For the text-containing cell, return its midpoint in (X, Y) coordinate format. 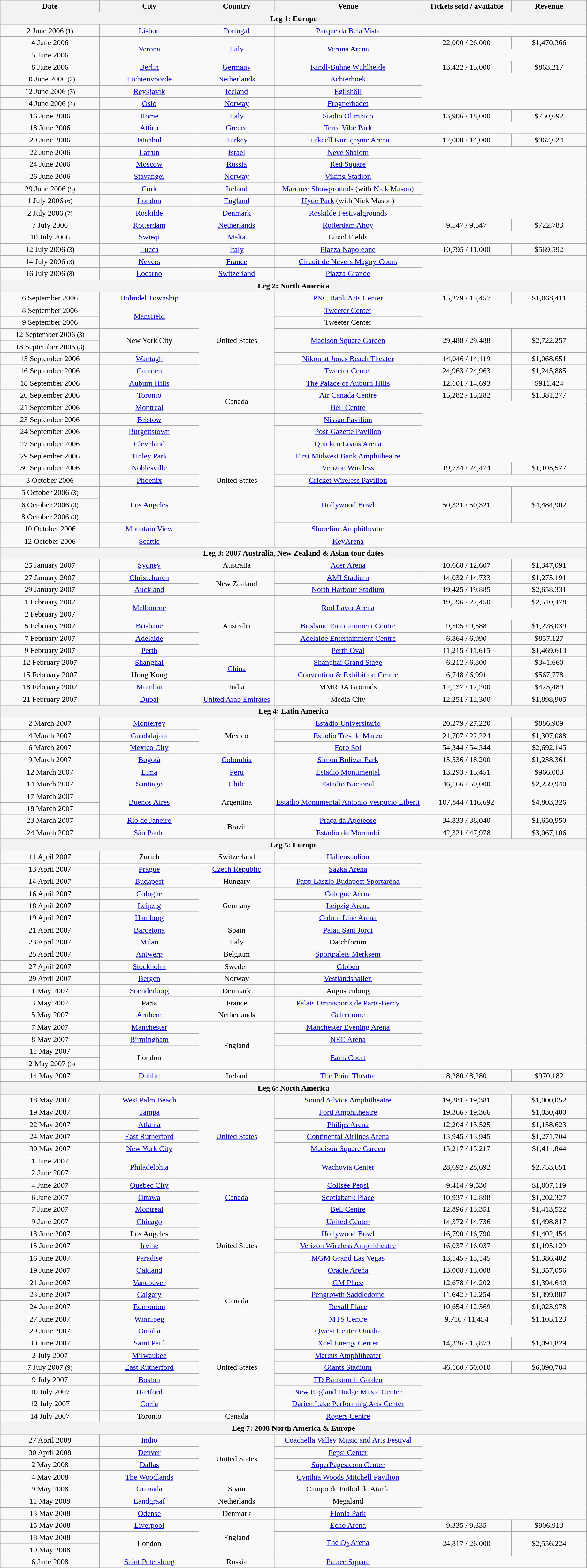
Denver (149, 1452)
Edmonton (149, 1307)
$1,068,411 (549, 298)
Phoenix (149, 480)
2 June 2007 (50, 1173)
11 April 2007 (50, 857)
15 September 2006 (50, 359)
$2,556,224 (549, 1544)
5 June 2006 (50, 55)
12 October 2006 (50, 541)
Melbourne (149, 608)
$1,245,885 (549, 371)
Holmdel Township (149, 298)
First Midwest Bank Amphitheatre (348, 456)
Hyde Park (with Nick Mason) (348, 201)
Verizon Wireless Amphitheatre (348, 1246)
$1,357,056 (549, 1270)
Quebec City (149, 1185)
$722,783 (549, 225)
9 March 2007 (50, 760)
$1,469,613 (549, 650)
$1,238,361 (549, 760)
Hong Kong (149, 675)
Paradise (149, 1258)
$1,271,704 (549, 1137)
19,596 / 22,450 (466, 602)
9,414 / 9,530 (466, 1185)
20,279 / 27,220 (466, 723)
$1,007,119 (549, 1185)
10 October 2006 (50, 529)
Leipzig (149, 905)
$4,803,326 (549, 802)
15 May 2008 (50, 1526)
Oracle Arena (348, 1270)
$1,394,640 (549, 1282)
Lima (149, 772)
Philadelphia (149, 1167)
Sweden (237, 966)
12,678 / 14,202 (466, 1282)
50,321 / 50,321 (466, 504)
15,217 / 15,217 (466, 1149)
16 September 2006 (50, 371)
Monterrey (149, 723)
Tickets sold / available (466, 6)
23 June 2007 (50, 1294)
8 June 2006 (50, 67)
$1,898,905 (549, 699)
7 July 2007 (9) (50, 1367)
China (237, 669)
Portugal (237, 31)
13,422 / 15,000 (466, 67)
$2,692,145 (549, 748)
Leg 6: North America (293, 1088)
Calgary (149, 1294)
Kindl-Bühne Wuhlheide (348, 67)
$750,692 (549, 116)
Pepsi Center (348, 1452)
Marquee Showgrounds (with Nick Mason) (348, 189)
TD Banknorth Garden (348, 1380)
15,536 / 18,200 (466, 760)
Christchurch (149, 578)
Shanghai (149, 663)
Estadio Universitario (348, 723)
$970,182 (549, 1076)
$2,259,940 (549, 784)
Leg 3: 2007 Australia, New Zealand & Asian tour dates (293, 553)
The Palace of Auburn Hills (348, 383)
Sound Advice Amphitheatre (348, 1100)
Malta (237, 237)
Ford Amphitheatre (348, 1112)
10,668 / 12,607 (466, 565)
18 April 2007 (50, 905)
NEC Arena (348, 1039)
16 July 2006 (8) (50, 274)
$1,402,454 (549, 1234)
The O2 Arena (348, 1544)
5 May 2007 (50, 1015)
$1,105,577 (549, 468)
$1,023,978 (549, 1307)
15,279 / 15,457 (466, 298)
Colisée Pepsi (348, 1185)
12,137 / 12,200 (466, 687)
21 June 2007 (50, 1282)
$1,158,623 (549, 1124)
14,032 / 14,733 (466, 578)
Budapest (149, 881)
$1,413,522 (549, 1209)
20 September 2006 (50, 395)
$1,195,129 (549, 1246)
24 June 2007 (50, 1307)
$1,411,844 (549, 1149)
Estadio Monumental (348, 772)
Corfu (149, 1404)
18 June 2006 (50, 128)
24 May 2007 (50, 1137)
12 May 2007 (3) (50, 1064)
19 June 2007 (50, 1270)
Estadio Tres de Marzo (348, 735)
14,372 / 14,736 (466, 1222)
$1,068,651 (549, 359)
Palace Square (348, 1562)
$906,913 (549, 1526)
New England Dodge Music Center (348, 1392)
13 April 2007 (50, 869)
15 February 2007 (50, 675)
Burgettstown (149, 432)
$3,067,106 (549, 833)
23 March 2007 (50, 821)
2 July 2006 (7) (50, 213)
Verizon Wireless (348, 468)
Echo Arena (348, 1526)
Leg 5: Europe (293, 845)
11,642 / 12,254 (466, 1294)
12,204 / 13,525 (466, 1124)
Rotterdam (149, 225)
Media City (348, 699)
18 September 2006 (50, 383)
Leipzig Arena (348, 905)
Lisbon (149, 31)
4 June 2007 (50, 1185)
Mexico City (149, 748)
12,101 / 14,693 (466, 383)
Shoreline Amphitheatre (348, 529)
27 January 2007 (50, 578)
107,844 / 116,692 (466, 802)
4 May 2008 (50, 1477)
16 June 2007 (50, 1258)
Winnipeg (149, 1319)
$886,909 (549, 723)
SuperPages.com Center (348, 1465)
Barcelona (149, 930)
Prague (149, 869)
MGM Grand Las Vegas (348, 1258)
Roskilde Festivalgrounds (348, 213)
11 May 2007 (50, 1051)
13,945 / 13,945 (466, 1137)
Hallenstadion (348, 857)
West Palm Beach (149, 1100)
24,963 / 24,963 (466, 371)
Estadio Nacional (348, 784)
29 June 2007 (50, 1331)
14,046 / 14,119 (466, 359)
Belgium (237, 954)
Revenue (549, 6)
Sydney (149, 565)
Santiago (149, 784)
27 April 2007 (50, 966)
Globen (348, 966)
Cologne Arena (348, 893)
Brisbane Entertainment Centre (348, 626)
18 March 2007 (50, 808)
Auburn Hills (149, 383)
Rio de Janeiro (149, 821)
Nissan Pavilion (348, 420)
Tinley Park (149, 456)
Birmingham (149, 1039)
42,321 / 47,978 (466, 833)
Simón Bolívar Park (348, 760)
3 May 2007 (50, 1003)
$567,778 (549, 675)
7 July 2006 (50, 225)
23 April 2007 (50, 942)
13,008 / 13,008 (466, 1270)
Cricket Wireless Pavilion (348, 480)
Colour Line Arena (348, 918)
$341,660 (549, 663)
13,906 / 18,000 (466, 116)
Hungary (237, 881)
12 September 2006 (3) (50, 334)
13,145 / 13,145 (466, 1258)
$1,470,366 (549, 43)
13,293 / 15,451 (466, 772)
$2,510,478 (549, 602)
Sazka Arena (348, 869)
Auckland (149, 590)
Colombia (237, 760)
29 September 2006 (50, 456)
Date (50, 6)
Giants Stadium (348, 1367)
8,280 / 8,280 (466, 1076)
1 May 2007 (50, 991)
Buenos Aires (149, 802)
Noblesville (149, 468)
16,790 / 16,790 (466, 1234)
Megaland (348, 1501)
Venue (348, 6)
AMI Stadium (348, 578)
Greece (237, 128)
United Center (348, 1222)
Cologne (149, 893)
28,692 / 28,692 (466, 1167)
Continental Airlines Arena (348, 1137)
Berlin (149, 67)
Lichtenvoorde (149, 79)
Atlanta (149, 1124)
4 March 2007 (50, 735)
$857,127 (549, 638)
Reykjavík (149, 91)
14 July 2006 (3) (50, 261)
12,896 / 13,351 (466, 1209)
54,344 / 54,344 (466, 748)
Argentina (237, 802)
Sportpaleis Merksem (348, 954)
Nevers (149, 261)
Datchforum (348, 942)
Saint Paul (149, 1343)
22 May 2007 (50, 1124)
8 October 2006 (3) (50, 517)
Perth Oval (348, 650)
5 October 2006 (3) (50, 492)
19 April 2007 (50, 918)
7 February 2007 (50, 638)
Quicken Loans Arena (348, 444)
9,335 / 9,335 (466, 1526)
Piazza Napoleone (348, 249)
$911,424 (549, 383)
Saint Petersburg (149, 1562)
27 April 2008 (50, 1440)
$6,090,704 (549, 1367)
30 April 2008 (50, 1452)
Wantagh (149, 359)
Boston (149, 1380)
Terra Vibe Park (348, 128)
9 July 2007 (50, 1380)
6,748 / 6,991 (466, 675)
Gelredome (348, 1015)
3 October 2006 (50, 480)
1 February 2007 (50, 602)
Milan (149, 942)
Rogers Centre (348, 1416)
United Arab Emirates (237, 699)
9 February 2007 (50, 650)
6 June 2007 (50, 1197)
$1,275,191 (549, 578)
12,000 / 14,000 (466, 140)
7 May 2007 (50, 1027)
29 June 2006 (5) (50, 189)
24 March 2007 (50, 833)
9 June 2007 (50, 1222)
12 July 2007 (50, 1404)
Wachovia Center (348, 1167)
29,488 / 29,488 (466, 340)
$1,091,829 (549, 1343)
6 October 2006 (3) (50, 504)
27 September 2006 (50, 444)
$863,217 (549, 67)
Dublin (149, 1076)
Viking Stadion (348, 177)
Brisbane (149, 626)
Manchester Evening Arena (348, 1027)
18 May 2008 (50, 1538)
13 September 2006 (3) (50, 346)
14 March 2007 (50, 784)
Paris (149, 1003)
Cleveland (149, 444)
Palais Omnisports de Paris-Bercy (348, 1003)
Cynthia Woods Mitchell Pavilion (348, 1477)
Czech Republic (237, 869)
Vancouver (149, 1282)
$1,498,817 (549, 1222)
1 July 2006 (6) (50, 201)
19,734 / 24,474 (466, 468)
21 April 2007 (50, 930)
6,864 / 6,990 (466, 638)
Hamburg (149, 918)
Stavanger (149, 177)
Darien Lake Performing Arts Center (348, 1404)
Oslo (149, 103)
16 June 2006 (50, 116)
Turkey (237, 140)
Palau Sant Jordi (348, 930)
Milwaukee (149, 1355)
Iceland (237, 91)
Nikon at Jones Beach Theater (348, 359)
34,833 / 38,040 (466, 821)
Stockholm (149, 966)
Philips Arena (348, 1124)
14 May 2007 (50, 1076)
10 June 2006 (2) (50, 79)
Adelaide Entertainment Centre (348, 638)
Zurich (149, 857)
$1,202,327 (549, 1197)
Hartford (149, 1392)
Stadio Olimpico (348, 116)
Brazil (237, 827)
New Zealand (237, 584)
Antwerp (149, 954)
São Paulo (149, 833)
21,707 / 22,224 (466, 735)
$1,347,091 (549, 565)
21 February 2007 (50, 699)
Parque da Bela Vista (348, 31)
The Point Theatre (348, 1076)
24,817 / 26,000 (466, 1544)
India (237, 687)
$569,592 (549, 249)
Lucca (149, 249)
13 June 2007 (50, 1234)
29 April 2007 (50, 979)
10,937 / 12,898 (466, 1197)
Landgraaf (149, 1501)
11,215 / 11,615 (466, 650)
Bogotá (149, 760)
Leg 2: North America (293, 286)
Bristow (149, 420)
$2,753,651 (549, 1167)
$1,386,402 (549, 1258)
Chile (237, 784)
Earls Court (348, 1057)
6 March 2007 (50, 748)
Estádio do Morumbi (348, 833)
Red Square (348, 164)
$1,399,887 (549, 1294)
$1,030,400 (549, 1112)
Rod Laver Arena (348, 608)
10,654 / 12,369 (466, 1307)
26 June 2006 (50, 177)
9 May 2008 (50, 1489)
14 June 2006 (4) (50, 103)
25 April 2007 (50, 954)
Ottawa (149, 1197)
46,160 / 50,010 (466, 1367)
2 March 2007 (50, 723)
Omaha (149, 1331)
Mountain View (149, 529)
30 September 2006 (50, 468)
22 June 2006 (50, 152)
Pengrowth Saddledome (348, 1294)
Seattle (149, 541)
Tampa (149, 1112)
Attica (149, 128)
Convention & Exhibition Centre (348, 675)
19,381 / 19,381 (466, 1100)
Papp László Budapest Sportaréna (348, 881)
9,710 / 11,454 (466, 1319)
Praça da Apoteose (348, 821)
5 February 2007 (50, 626)
Leg 4: Latin America (293, 711)
Arnhem (149, 1015)
Post-Gazette Pavilion (348, 432)
$1,000,052 (549, 1100)
19,366 / 19,366 (466, 1112)
Country (237, 6)
Fionia Park (348, 1513)
MTS Centre (348, 1319)
Xcel Energy Center (348, 1343)
Cork (149, 189)
10 July 2006 (50, 237)
15,282 / 15,282 (466, 395)
14 July 2007 (50, 1416)
9,505 / 9,588 (466, 626)
4 June 2006 (50, 43)
Locarno (149, 274)
2 February 2007 (50, 614)
10 July 2007 (50, 1392)
2 July 2007 (50, 1355)
Bergen (149, 979)
18 February 2007 (50, 687)
Istanbul (149, 140)
KeyArena (348, 541)
22,000 / 26,000 (466, 43)
15 June 2007 (50, 1246)
Mumbai (149, 687)
30 May 2007 (50, 1149)
$1,650,950 (549, 821)
10,795 / 11,000 (466, 249)
Manchester (149, 1027)
12 July 2006 (3) (50, 249)
$1,278,039 (549, 626)
Camden (149, 371)
GM Place (348, 1282)
11 May 2008 (50, 1501)
Frognerbadet (348, 103)
16 April 2007 (50, 893)
Shanghai Grand Stage (348, 663)
12 June 2006 (3) (50, 91)
6 June 2008 (50, 1562)
$1,105,123 (549, 1319)
Leg 1: Europe (293, 19)
Odense (149, 1513)
Mexico (237, 735)
Swieqi (149, 237)
19 May 2008 (50, 1550)
Qwest Center Omaha (348, 1331)
$2,658,331 (549, 590)
Verona Arena (348, 49)
20 June 2006 (50, 140)
Soenderborg (149, 991)
14,326 / 15,873 (466, 1343)
12 February 2007 (50, 663)
24 June 2006 (50, 164)
$4,484,902 (549, 504)
13 May 2008 (50, 1513)
Granada (149, 1489)
19,425 / 19,885 (466, 590)
8 September 2006 (50, 310)
25 January 2007 (50, 565)
27 June 2007 (50, 1319)
PNC Bank Arts Center (348, 298)
24 September 2006 (50, 432)
Foro Sol (348, 748)
Dubai (149, 699)
17 March 2007 (50, 796)
Irvine (149, 1246)
North Harbour Stadium (348, 590)
Campo de Futbol de Atarfe (348, 1489)
Liverpool (149, 1526)
6 September 2006 (50, 298)
Adelaide (149, 638)
Scotiabank Place (348, 1197)
9 September 2006 (50, 322)
Rome (149, 116)
Piazza Grande (348, 274)
2 June 2006 (1) (50, 31)
18 May 2007 (50, 1100)
Moscow (149, 164)
The Woodlands (149, 1477)
Circuit de Nevers Magny-Cours (348, 261)
29 January 2007 (50, 590)
Latrun (149, 152)
Peru (237, 772)
8 May 2007 (50, 1039)
21 September 2006 (50, 407)
Marcus Amphitheater (348, 1355)
Rexall Place (348, 1307)
$967,624 (549, 140)
Chicago (149, 1222)
$425,489 (549, 687)
$1,381,277 (549, 395)
12,251 / 12,300 (466, 699)
$966,003 (549, 772)
Luxol Fields (348, 237)
2 May 2008 (50, 1465)
14 April 2007 (50, 881)
Leg 7: 2008 North America & Europe (293, 1428)
Perth (149, 650)
Indio (149, 1440)
19 May 2007 (50, 1112)
Rotterdam Ahoy (348, 225)
12 March 2007 (50, 772)
9,547 / 9,547 (466, 225)
Roskilde (149, 213)
$2,722,257 (549, 340)
Guadalajara (149, 735)
Air Canada Centre (348, 395)
Oakland (149, 1270)
Dallas (149, 1465)
Achterhoek (348, 79)
7 June 2007 (50, 1209)
Vestlandshallen (348, 979)
City (149, 6)
Israel (237, 152)
Coachella Valley Music and Arts Festival (348, 1440)
Estadio Monumental Antonio Vespucio Liberti (348, 802)
MMRDA Grounds (348, 687)
1 June 2007 (50, 1161)
30 June 2007 (50, 1343)
16,037 / 16,037 (466, 1246)
Turkcell Kuruçeşme Arena (348, 140)
Verona (149, 49)
Egilshöll (348, 91)
46,166 / 50,000 (466, 784)
$1,307,088 (549, 735)
23 September 2006 (50, 420)
6,212 / 6,800 (466, 663)
Augustenborg (348, 991)
Acer Arena (348, 565)
Neve Shalom (348, 152)
Mansfield (149, 316)
